Find where the given text appears and provide that cell's center as [x, y] coordinate. 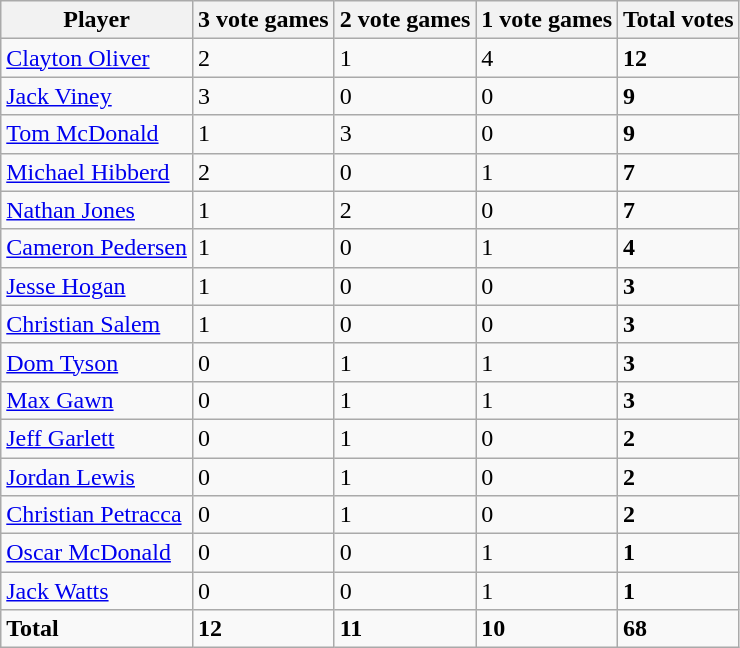
1 vote games [547, 20]
Jack Watts [97, 591]
Oscar McDonald [97, 553]
Total votes [679, 20]
Christian Salem [97, 324]
Jordan Lewis [97, 477]
3 vote games [263, 20]
Jesse Hogan [97, 286]
Christian Petracca [97, 515]
Michael Hibberd [97, 172]
2 vote games [405, 20]
Max Gawn [97, 400]
Jeff Garlett [97, 438]
Player [97, 20]
Tom McDonald [97, 134]
Dom Tyson [97, 362]
Clayton Oliver [97, 58]
10 [547, 629]
Nathan Jones [97, 210]
11 [405, 629]
68 [679, 629]
Total [97, 629]
Jack Viney [97, 96]
Cameron Pedersen [97, 248]
